Find where the given text appears and provide that cell's center as (X, Y) coordinate. 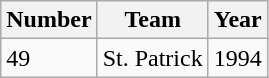
Year (238, 20)
St. Patrick (152, 58)
Number (49, 20)
1994 (238, 58)
49 (49, 58)
Team (152, 20)
